Locate the cell with the specified text and output its [x, y] center coordinate. 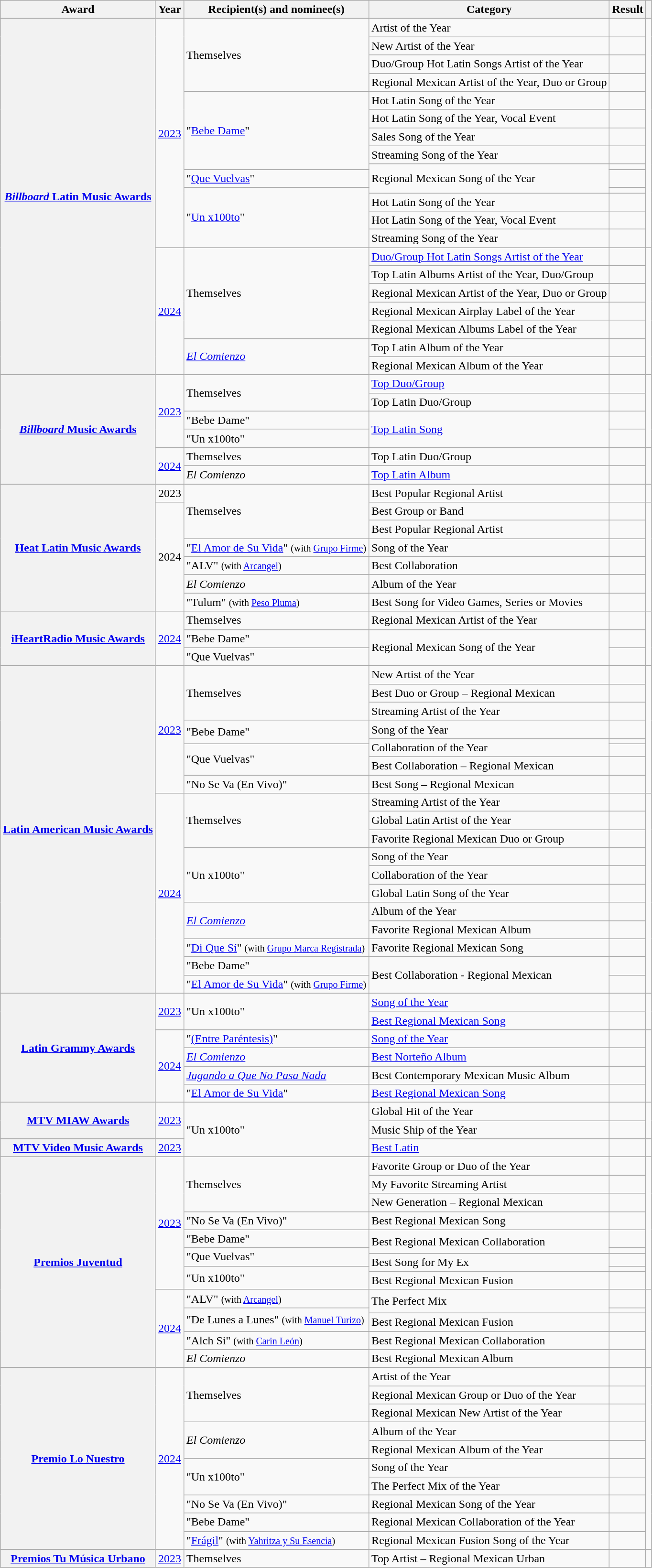
Favorite Group or Duo of the Year [489, 1166]
Best Norteño Album [489, 1057]
Best Song – Regional Mexican [489, 784]
"Alch Si" (with Carin León) [276, 1341]
Result [628, 10]
Award [78, 10]
MTV Video Music Awards [78, 1148]
Recipient(s) and nominee(s) [276, 10]
Global Latin Song of the Year [489, 893]
MTV MIAW Awards [78, 1121]
Latin American Music Awards [78, 830]
"Frágil" (with Yahritza y Su Esencia) [276, 1540]
Billboard Music Awards [78, 429]
Best Song for My Ex [489, 1262]
"De Lunes a Lunes" (with Manuel Turizo) [276, 1319]
Best Contemporary Mexican Music Album [489, 1075]
Regional Mexican Group or Duo of the Year [489, 1395]
Favorite Regional Mexican Album [489, 930]
Global Hit of the Year [489, 1112]
Jugando a Que No Pasa Nada [276, 1075]
Regional Mexican Fusion Song of the Year [489, 1540]
Premios Tu Música Urbano [78, 1558]
Regional Mexican Collaboration of the Year [489, 1522]
Billboard Latin Music Awards [78, 197]
Sales Song of the Year [489, 137]
Premios Juventud [78, 1263]
The Perfect Mix [489, 1301]
Best Collaboration – Regional Mexican [489, 766]
Top Latin Song [489, 429]
Best Regional Mexican Album [489, 1359]
"(Entre Paréntesis)" [276, 1038]
Top Artist – Regional Mexican Urban [489, 1558]
The Perfect Mix of the Year [489, 1486]
"Di Que Sí" (with Grupo Marca Registrada) [276, 948]
New Generation – Regional Mexican [489, 1202]
"Tulum" (with Peso Pluma) [276, 602]
Year [169, 10]
"El Amor de Su Vida" [276, 1093]
iHeartRadio Music Awards [78, 638]
Heat Latin Music Awards [78, 547]
Regional Mexican Albums Label of the Year [489, 329]
Favorite Regional Mexican Song [489, 948]
Top Duo/Group [489, 384]
Best Collaboration [489, 566]
Regional Mexican New Artist of the Year [489, 1413]
Latin Grammy Awards [78, 1048]
Top Latin Albums Artist of the Year, Duo/Group [489, 275]
Global Latin Artist of the Year [489, 821]
Favorite Regional Mexican Duo or Group [489, 839]
Premio Lo Nuestro [78, 1459]
Regional Mexican Airplay Label of the Year [489, 311]
Top Latin Album [489, 475]
Best Group or Band [489, 511]
Best Song for Video Games, Series or Movies [489, 602]
Music Ship of the Year [489, 1130]
My Favorite Streaming Artist [489, 1184]
Best Collaboration - Regional Mexican [489, 975]
Best Duo or Group – Regional Mexican [489, 693]
Top Latin Album of the Year [489, 347]
Best Latin [489, 1148]
Category [489, 10]
Regional Mexican Artist of the Year [489, 620]
